Return the [X, Y] coordinate for the center point of the cell that contains the specified text.  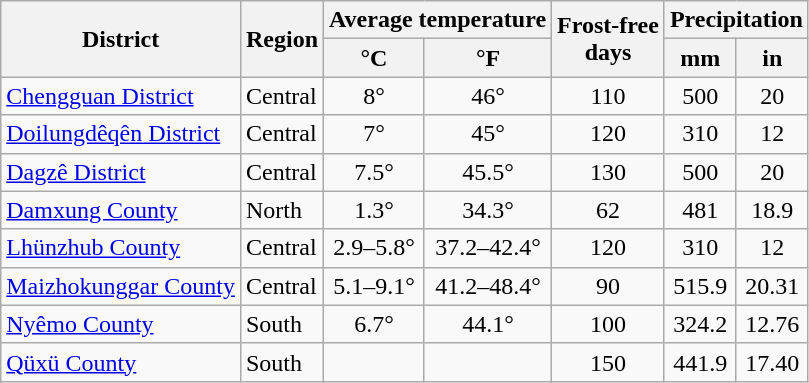
481 [700, 210]
Maizhokunggar County [121, 286]
7° [374, 134]
45° [488, 134]
62 [608, 210]
5.1–9.1° [374, 286]
Qüxü County [121, 362]
Precipitation [736, 20]
18.9 [772, 210]
1.3° [374, 210]
324.2 [700, 324]
150 [608, 362]
17.40 [772, 362]
Frost-free days [608, 39]
Nyêmo County [121, 324]
130 [608, 172]
Damxung County [121, 210]
8° [374, 96]
45.5° [488, 172]
20.31 [772, 286]
District [121, 39]
90 [608, 286]
41.2–48.4° [488, 286]
Doilungdêqên District [121, 134]
Average temperature [438, 20]
6.7° [374, 324]
°C [374, 58]
100 [608, 324]
in [772, 58]
Dagzê District [121, 172]
mm [700, 58]
Lhünzhub County [121, 248]
2.9–5.8° [374, 248]
7.5° [374, 172]
Region [282, 39]
515.9 [700, 286]
441.9 [700, 362]
°F [488, 58]
34.3° [488, 210]
12.76 [772, 324]
Chengguan District [121, 96]
North [282, 210]
46° [488, 96]
37.2–42.4° [488, 248]
44.1° [488, 324]
110 [608, 96]
